Extract the (X, Y) coordinate from the center of the cell holding the provided text.  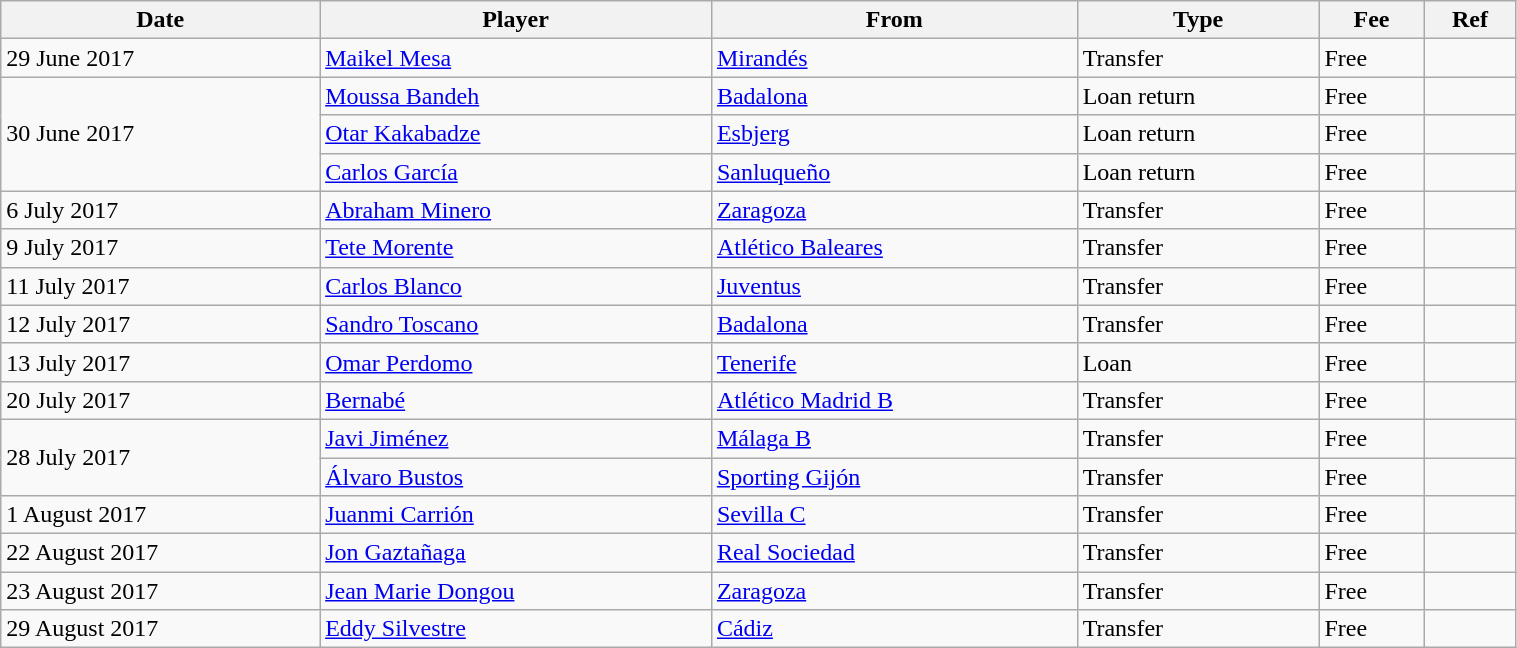
Bernabé (516, 400)
Juanmi Carrión (516, 515)
Moussa Bandeh (516, 96)
Javi Jiménez (516, 438)
Sanluqueño (894, 172)
6 July 2017 (160, 210)
Sevilla C (894, 515)
Eddy Silvestre (516, 629)
Date (160, 20)
From (894, 20)
22 August 2017 (160, 553)
Real Sociedad (894, 553)
12 July 2017 (160, 324)
28 July 2017 (160, 457)
13 July 2017 (160, 362)
11 July 2017 (160, 286)
1 August 2017 (160, 515)
Loan (1198, 362)
Omar Perdomo (516, 362)
Carlos García (516, 172)
Maikel Mesa (516, 58)
Player (516, 20)
Esbjerg (894, 134)
Sporting Gijón (894, 477)
9 July 2017 (160, 248)
20 July 2017 (160, 400)
Jon Gaztañaga (516, 553)
Fee (1372, 20)
Tete Morente (516, 248)
Otar Kakabadze (516, 134)
Atlético Madrid B (894, 400)
Cádiz (894, 629)
29 June 2017 (160, 58)
Álvaro Bustos (516, 477)
Atlético Baleares (894, 248)
30 June 2017 (160, 134)
Sandro Toscano (516, 324)
Jean Marie Dongou (516, 591)
Abraham Minero (516, 210)
Mirandés (894, 58)
Type (1198, 20)
23 August 2017 (160, 591)
Málaga B (894, 438)
29 August 2017 (160, 629)
Juventus (894, 286)
Carlos Blanco (516, 286)
Ref (1470, 20)
Tenerife (894, 362)
